Determine the [X, Y] coordinate at the center of the cell enclosing the given text.  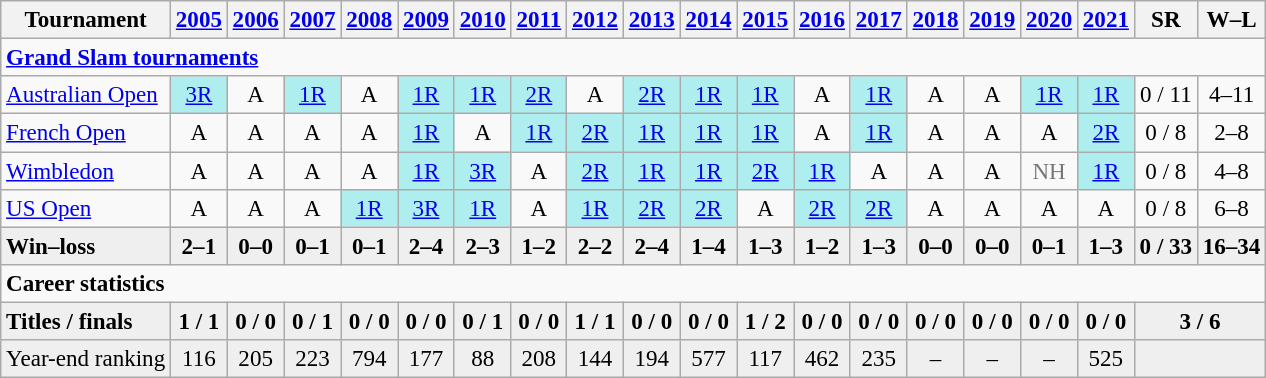
2–2 [596, 246]
117 [766, 359]
US Open [86, 209]
577 [708, 359]
0 / 11 [1166, 95]
2020 [1050, 20]
2010 [482, 20]
2006 [256, 20]
3 / 6 [1200, 322]
794 [370, 359]
116 [200, 359]
144 [596, 359]
Titles / finals [86, 322]
SR [1166, 20]
88 [482, 359]
Year-end ranking [86, 359]
Career statistics [634, 284]
W–L [1231, 20]
2021 [1106, 20]
French Open [86, 133]
1–4 [708, 246]
2011 [539, 20]
2007 [312, 20]
205 [256, 359]
1 / 2 [766, 322]
462 [822, 359]
2018 [936, 20]
2–8 [1231, 133]
0 / 33 [1166, 246]
Grand Slam tournaments [634, 58]
2–1 [200, 246]
NH [1050, 171]
223 [312, 359]
525 [1106, 359]
208 [539, 359]
2017 [878, 20]
Tournament [86, 20]
4–8 [1231, 171]
2012 [596, 20]
4–11 [1231, 95]
2009 [426, 20]
6–8 [1231, 209]
16–34 [1231, 246]
194 [652, 359]
Australian Open [86, 95]
2016 [822, 20]
Win–loss [86, 246]
2008 [370, 20]
2005 [200, 20]
2–3 [482, 246]
Wimbledon [86, 171]
2013 [652, 20]
2019 [992, 20]
177 [426, 359]
235 [878, 359]
2015 [766, 20]
2014 [708, 20]
